Search for the cell housing the specified text and yield its [x, y] center coordinate. 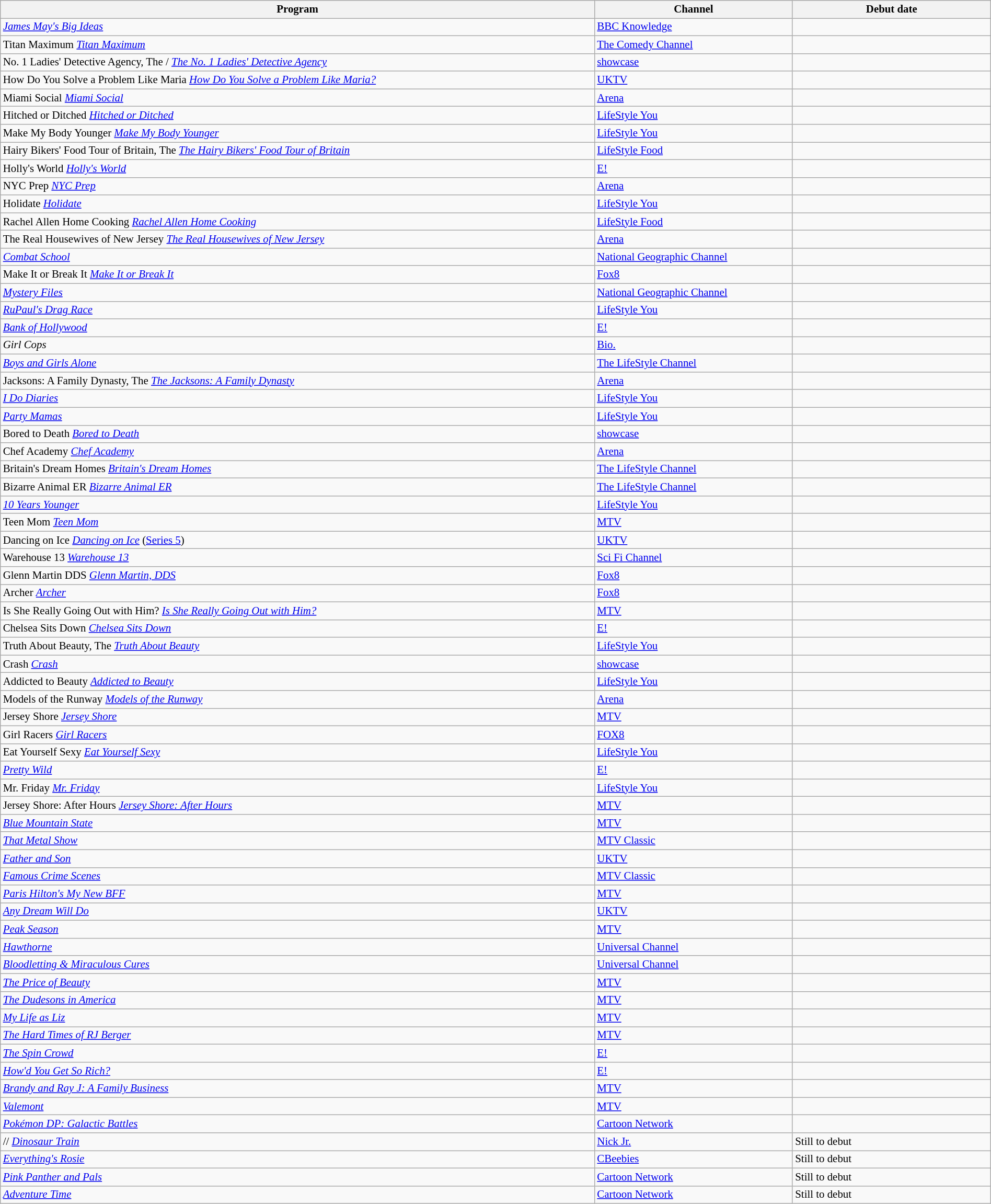
Britain's Dream Homes Britain's Dream Homes [298, 469]
Father and Son [298, 858]
Models of the Runway Models of the Runway [298, 700]
Channel [693, 9]
Pink Panther and Pals [298, 1177]
Pretty Wild [298, 770]
The Real Housewives of New Jersey The Real Housewives of New Jersey [298, 239]
Famous Crime Scenes [298, 876]
The Hard Times of RJ Berger [298, 1036]
How'd You Get So Rich? [298, 1071]
Archer Archer [298, 593]
The Price of Beauty [298, 982]
Paris Hilton's My New BFF [298, 894]
Eat Yourself Sexy Eat Yourself Sexy [298, 752]
Addicted to Beauty Addicted to Beauty [298, 682]
Chelsea Sits Down Chelsea Sits Down [298, 628]
Hairy Bikers' Food Tour of Britain, The The Hairy Bikers' Food Tour of Britain [298, 151]
Rachel Allen Home Cooking Rachel Allen Home Cooking [298, 222]
Jersey Shore Jersey Shore [298, 717]
That Metal Show [298, 841]
Make My Body Younger Make My Body Younger [298, 133]
Party Mamas [298, 416]
The Dudesons in America [298, 1000]
Bored to Death Bored to Death [298, 434]
10 Years Younger [298, 504]
Is She Really Going Out with Him? Is She Really Going Out with Him? [298, 611]
Brandy and Ray J: A Family Business [298, 1088]
// Dinosaur Train [298, 1142]
Adventure Time [298, 1195]
Bizarre Animal ER Bizarre Animal ER [298, 487]
Miami Social Miami Social [298, 98]
FOX8 [693, 735]
RuPaul's Drag Race [298, 310]
Teen Mom Teen Mom [298, 522]
Chef Academy Chef Academy [298, 452]
Jersey Shore: After Hours Jersey Shore: After Hours [298, 806]
Make It or Break It Make It or Break It [298, 274]
NYC Prep NYC Prep [298, 186]
Truth About Beauty, The Truth About Beauty [298, 646]
Hitched or Ditched Hitched or Ditched [298, 116]
Girl Cops [298, 346]
I Do Diaries [298, 398]
The Comedy Channel [693, 44]
Peak Season [298, 930]
CBeebies [693, 1159]
Glenn Martin DDS Glenn Martin, DDS [298, 576]
James May's Big Ideas [298, 27]
Valemont [298, 1106]
Crash Crash [298, 664]
Titan Maximum Titan Maximum [298, 44]
Combat School [298, 257]
No. 1 Ladies' Detective Agency, The / The No. 1 Ladies' Detective Agency [298, 62]
Holly's World Holly's World [298, 168]
How Do You Solve a Problem Like Maria How Do You Solve a Problem Like Maria? [298, 80]
Mystery Files [298, 292]
Bloodletting & Miraculous Cures [298, 965]
Pokémon DP: Galactic Battles [298, 1124]
The Spin Crowd [298, 1053]
Bank of Hollywood [298, 328]
Program [298, 9]
Dancing on Ice Dancing on Ice (Series 5) [298, 540]
My Life as Liz [298, 1018]
Hawthorne [298, 947]
Debut date [892, 9]
Mr. Friday Mr. Friday [298, 788]
Blue Mountain State [298, 823]
Holidate Holidate [298, 204]
Girl Racers Girl Racers [298, 735]
Bio. [693, 346]
BBC Knowledge [693, 27]
Warehouse 13 Warehouse 13 [298, 558]
Any Dream Will Do [298, 912]
Boys and Girls Alone [298, 363]
Everything's Rosie [298, 1159]
Sci Fi Channel [693, 558]
Jacksons: A Family Dynasty, The The Jacksons: A Family Dynasty [298, 381]
Nick Jr. [693, 1142]
